Return the (X, Y) coordinate for the center point of the cell that contains the specified text.  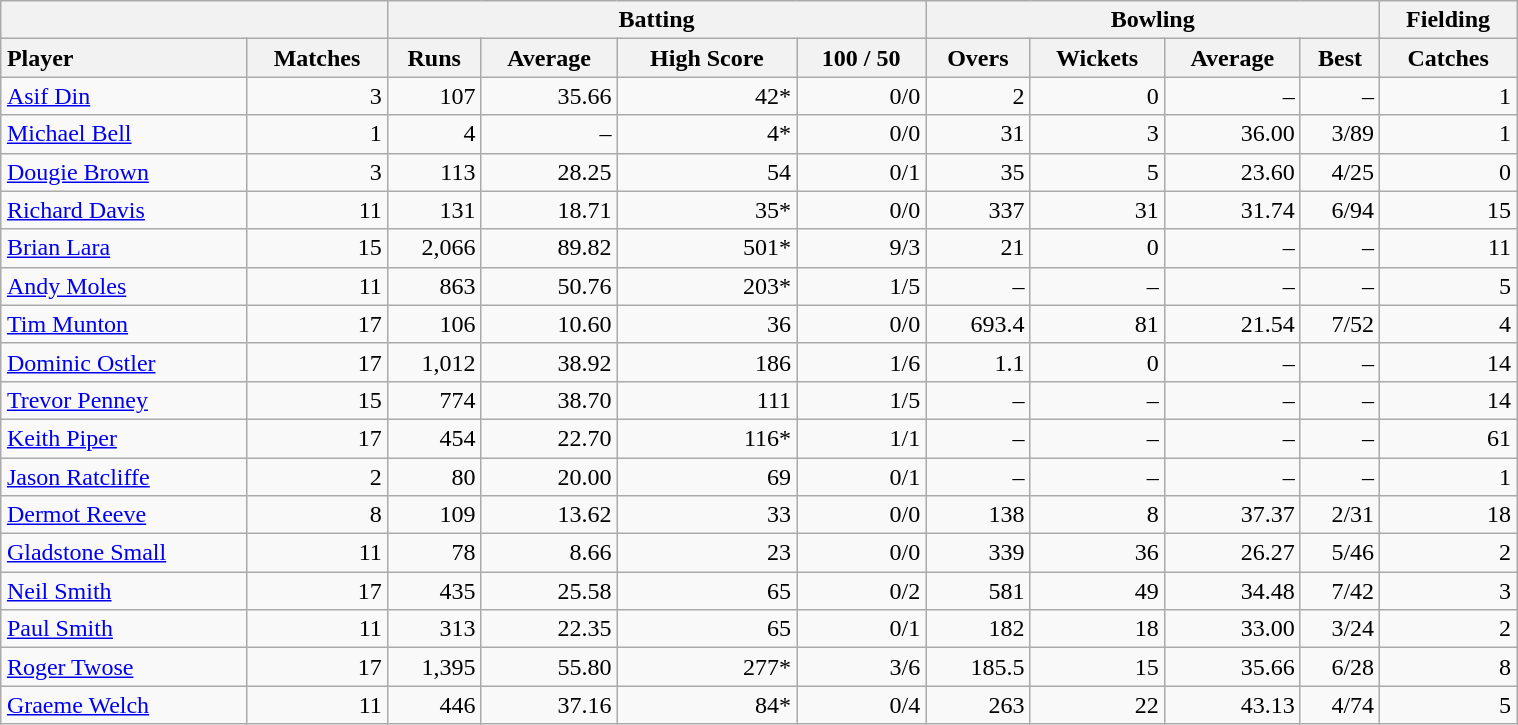
Paul Smith (124, 629)
37.37 (1232, 515)
84* (706, 705)
22 (1097, 705)
28.25 (549, 172)
High Score (706, 58)
5/46 (1340, 553)
1.1 (978, 362)
2/31 (1340, 515)
Brian Lara (124, 248)
Graeme Welch (124, 705)
Player (124, 58)
1,395 (434, 667)
185.5 (978, 667)
454 (434, 438)
42* (706, 96)
Andy Moles (124, 286)
0/2 (862, 591)
7/52 (1340, 324)
113 (434, 172)
89.82 (549, 248)
100 / 50 (862, 58)
3/6 (862, 667)
23.60 (1232, 172)
Michael Bell (124, 134)
Runs (434, 58)
Trevor Penney (124, 400)
35* (706, 210)
78 (434, 553)
31.74 (1232, 210)
446 (434, 705)
35 (978, 172)
Asif Din (124, 96)
23 (706, 553)
38.70 (549, 400)
20.00 (549, 477)
4/25 (1340, 172)
26.27 (1232, 553)
3/89 (1340, 134)
501* (706, 248)
Gladstone Small (124, 553)
22.35 (549, 629)
3/24 (1340, 629)
581 (978, 591)
22.70 (549, 438)
34.48 (1232, 591)
277* (706, 667)
Fielding (1448, 20)
203* (706, 286)
21.54 (1232, 324)
Batting (656, 20)
Keith Piper (124, 438)
863 (434, 286)
Richard Davis (124, 210)
1/1 (862, 438)
131 (434, 210)
435 (434, 591)
116* (706, 438)
Tim Munton (124, 324)
13.62 (549, 515)
25.58 (549, 591)
Neil Smith (124, 591)
106 (434, 324)
6/94 (1340, 210)
61 (1448, 438)
Jason Ratcliffe (124, 477)
1,012 (434, 362)
313 (434, 629)
186 (706, 362)
21 (978, 248)
43.13 (1232, 705)
337 (978, 210)
Dominic Ostler (124, 362)
69 (706, 477)
38.92 (549, 362)
Wickets (1097, 58)
4* (706, 134)
55.80 (549, 667)
Dougie Brown (124, 172)
7/42 (1340, 591)
Dermot Reeve (124, 515)
263 (978, 705)
54 (706, 172)
Best (1340, 58)
0/4 (862, 705)
182 (978, 629)
111 (706, 400)
Roger Twose (124, 667)
37.16 (549, 705)
Matches (318, 58)
36.00 (1232, 134)
1/6 (862, 362)
49 (1097, 591)
80 (434, 477)
18.71 (549, 210)
2,066 (434, 248)
9/3 (862, 248)
138 (978, 515)
693.4 (978, 324)
6/28 (1340, 667)
4/74 (1340, 705)
774 (434, 400)
8.66 (549, 553)
33.00 (1232, 629)
109 (434, 515)
Catches (1448, 58)
Bowling (1153, 20)
10.60 (549, 324)
81 (1097, 324)
339 (978, 553)
33 (706, 515)
50.76 (549, 286)
107 (434, 96)
Overs (978, 58)
